Pinpoint the cell where the given text exists, returning its (X, Y) midpoint coordinate. 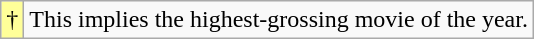
† (12, 20)
This implies the highest-grossing movie of the year. (279, 20)
